Determine the (X, Y) coordinate at the center of the cell enclosing the given text.  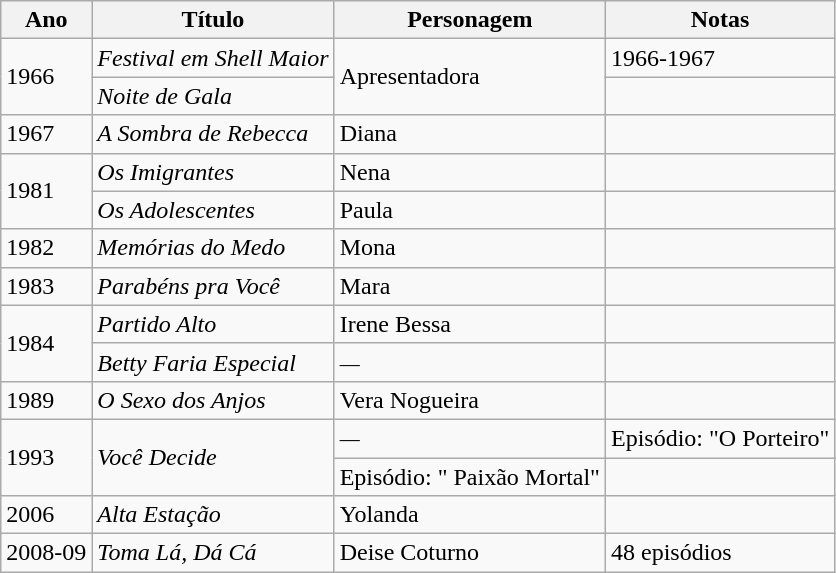
Yolanda (470, 515)
Partido Alto (213, 324)
Apresentadora (470, 77)
1982 (46, 248)
Festival em Shell Maior (213, 58)
2008-09 (46, 553)
1993 (46, 457)
Notas (720, 20)
Betty Faria Especial (213, 362)
Título (213, 20)
Mara (470, 286)
Mona (470, 248)
Vera Nogueira (470, 400)
Toma Lá, Dá Cá (213, 553)
Alta Estação (213, 515)
Você Decide (213, 457)
1981 (46, 191)
Parabéns pra Você (213, 286)
1966-1967 (720, 58)
O Sexo dos Anjos (213, 400)
Memórias do Medo (213, 248)
Episódio: "O Porteiro" (720, 438)
Episódio: " Paixão Mortal" (470, 477)
Ano (46, 20)
Os Imigrantes (213, 172)
1989 (46, 400)
1966 (46, 77)
Os Adolescentes (213, 210)
Noite de Gala (213, 96)
Nena (470, 172)
Diana (470, 134)
2006 (46, 515)
1967 (46, 134)
Paula (470, 210)
Irene Bessa (470, 324)
1983 (46, 286)
Personagem (470, 20)
1984 (46, 343)
Deise Coturno (470, 553)
48 episódios (720, 553)
A Sombra de Rebecca (213, 134)
